Find where the given text appears and provide that cell's center as (X, Y) coordinate. 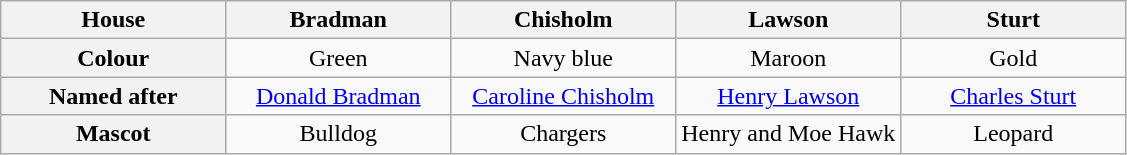
Chisholm (564, 20)
Charles Sturt (1014, 96)
Maroon (788, 58)
Bradman (338, 20)
Green (338, 58)
Leopard (1014, 134)
Colour (114, 58)
Mascot (114, 134)
House (114, 20)
Caroline Chisholm (564, 96)
Chargers (564, 134)
Lawson (788, 20)
Named after (114, 96)
Gold (1014, 58)
Sturt (1014, 20)
Navy blue (564, 58)
Henry and Moe Hawk (788, 134)
Bulldog (338, 134)
Henry Lawson (788, 96)
Donald Bradman (338, 96)
